Scan for the cell matching the given text and deliver its [x, y] coordinate at center. 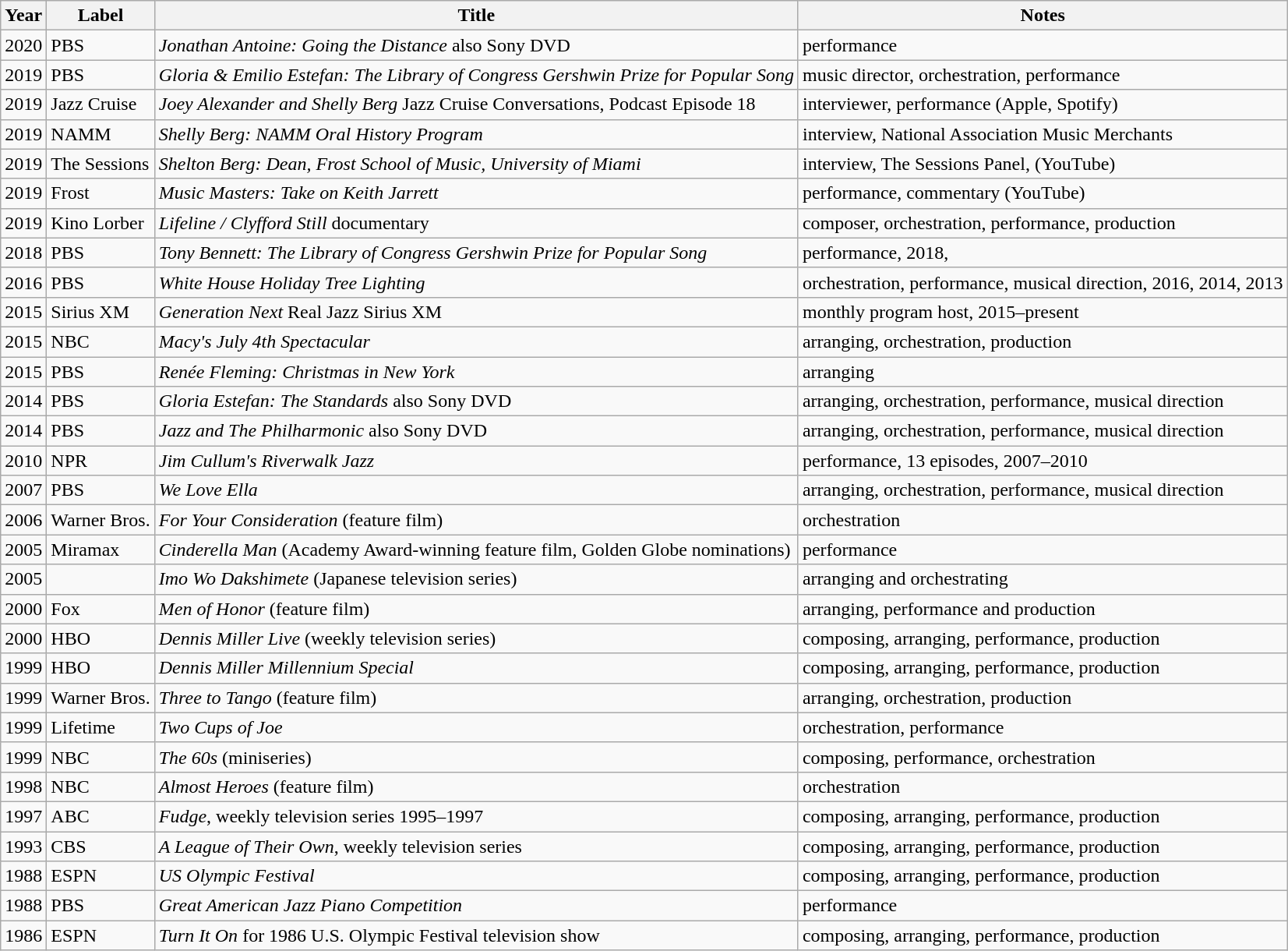
Year [23, 16]
The 60s (miniseries) [476, 757]
Shelly Berg: NAMM Oral History Program [476, 134]
performance, commentary (YouTube) [1043, 193]
Kino Lorber [101, 223]
orchestration, performance [1043, 727]
Great American Jazz Piano Competition [476, 906]
Label [101, 16]
Miramax [101, 550]
2018 [23, 253]
Jonathan Antoine: Going the Distance also Sony DVD [476, 45]
Lifeline / Clyfford Still documentary [476, 223]
arranging, performance and production [1043, 609]
2016 [23, 282]
Fox [101, 609]
We Love Ella [476, 490]
Dennis Miller Live (weekly television series) [476, 638]
2010 [23, 461]
A League of Their Own, weekly television series [476, 846]
NPR [101, 461]
CBS [101, 846]
Cinderella Man (Academy Award-winning feature film, Golden Globe nominations) [476, 550]
Dennis Miller Millennium Special [476, 668]
performance, 2018, [1043, 253]
1986 [23, 935]
Gloria Estefan: The Standards also Sony DVD [476, 401]
Jim Cullum's Riverwalk Jazz [476, 461]
Fudge, weekly television series 1995–1997 [476, 816]
Joey Alexander and Shelly Berg Jazz Cruise Conversations, Podcast Episode 18 [476, 104]
music director, orchestration, performance [1043, 75]
Jazz and The Philharmonic also Sony DVD [476, 431]
interview, National Association Music Merchants [1043, 134]
Title [476, 16]
Men of Honor (feature film) [476, 609]
2006 [23, 520]
Two Cups of Joe [476, 727]
ABC [101, 816]
NAMM [101, 134]
Lifetime [101, 727]
For Your Consideration (feature film) [476, 520]
Shelton Berg: Dean, Frost School of Music, University of Miami [476, 164]
performance, 13 episodes, 2007–2010 [1043, 461]
1997 [23, 816]
Renée Fleming: Christmas in New York [476, 372]
Jazz Cruise [101, 104]
composing, performance, orchestration [1043, 757]
monthly program host, 2015–present [1043, 312]
interview, The Sessions Panel, (YouTube) [1043, 164]
Music Masters: Take on Keith Jarrett [476, 193]
1998 [23, 787]
Macy's July 4th Spectacular [476, 341]
Almost Heroes (feature film) [476, 787]
Gloria & Emilio Estefan: The Library of Congress Gershwin Prize for Popular Song [476, 75]
arranging and orchestrating [1043, 579]
Notes [1043, 16]
Imo Wo Dakshimete (Japanese television series) [476, 579]
composer, orchestration, performance, production [1043, 223]
1993 [23, 846]
orchestration, performance, musical direction, 2016, 2014, 2013 [1043, 282]
Sirius XM [101, 312]
2020 [23, 45]
Frost [101, 193]
Turn It On for 1986 U.S. Olympic Festival television show [476, 935]
interviewer, performance (Apple, Spotify) [1043, 104]
Generation Next Real Jazz Sirius XM [476, 312]
The Sessions [101, 164]
US Olympic Festival [476, 876]
2007 [23, 490]
White House Holiday Tree Lighting [476, 282]
Three to Tango (feature film) [476, 698]
arranging [1043, 372]
Tony Bennett: The Library of Congress Gershwin Prize for Popular Song [476, 253]
